Determine the (X, Y) coordinate at the center of the cell enclosing the given text.  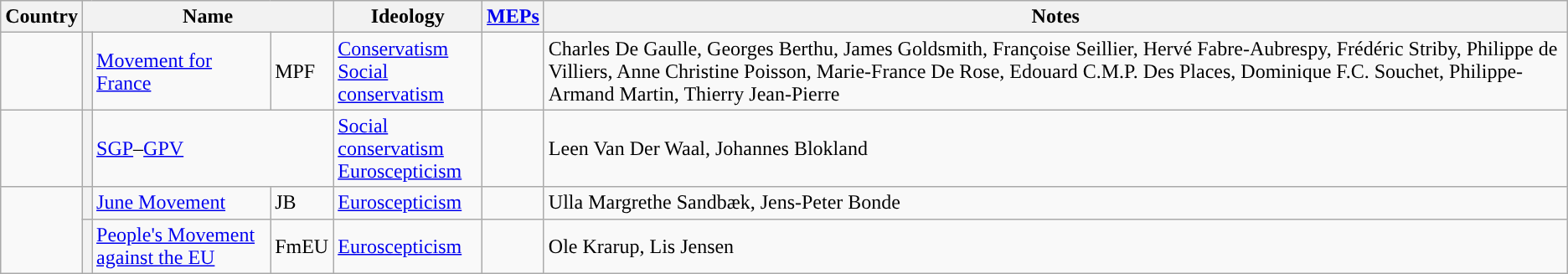
Leen Van Der Waal, Johannes Blokland (1055, 148)
Notes (1055, 17)
MEPs (513, 17)
MPF (302, 71)
Name (208, 17)
FmEU (302, 246)
People's Movement against the EU (181, 246)
June Movement (181, 203)
Ulla Margrethe Sandbæk, Jens-Peter Bonde (1055, 203)
Social conservatismEuroscepticism (408, 148)
Ole Krarup, Lis Jensen (1055, 246)
Country (42, 17)
Ideology (408, 17)
Movement for France (181, 71)
ConservatismSocial conservatism (408, 71)
SGP–GPV (213, 148)
JB (302, 203)
